Locate the cell with the specified text and output its [X, Y] center coordinate. 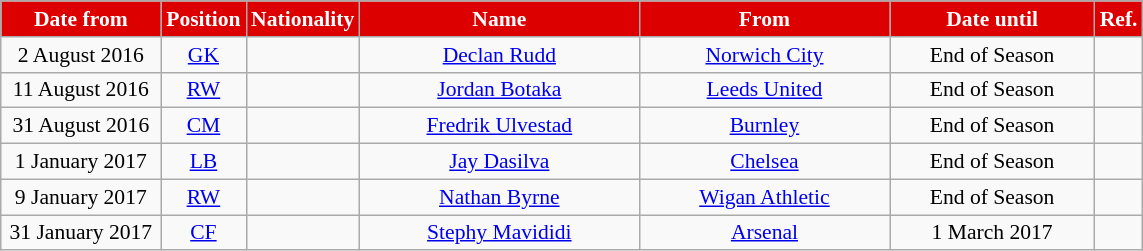
9 January 2017 [81, 197]
Norwich City [764, 55]
1 March 2017 [992, 233]
Arsenal [764, 233]
Ref. [1119, 19]
Nathan Byrne [499, 197]
Name [499, 19]
Nationality [302, 19]
Burnley [764, 126]
31 January 2017 [81, 233]
From [764, 19]
Stephy Mavididi [499, 233]
Jordan Botaka [499, 90]
LB [204, 162]
Leeds United [764, 90]
Fredrik Ulvestad [499, 126]
CM [204, 126]
1 January 2017 [81, 162]
Date from [81, 19]
Jay Dasilva [499, 162]
2 August 2016 [81, 55]
Date until [992, 19]
Chelsea [764, 162]
Declan Rudd [499, 55]
Position [204, 19]
CF [204, 233]
GK [204, 55]
31 August 2016 [81, 126]
Wigan Athletic [764, 197]
11 August 2016 [81, 90]
